Find where the given text appears and provide that cell's center as (X, Y) coordinate. 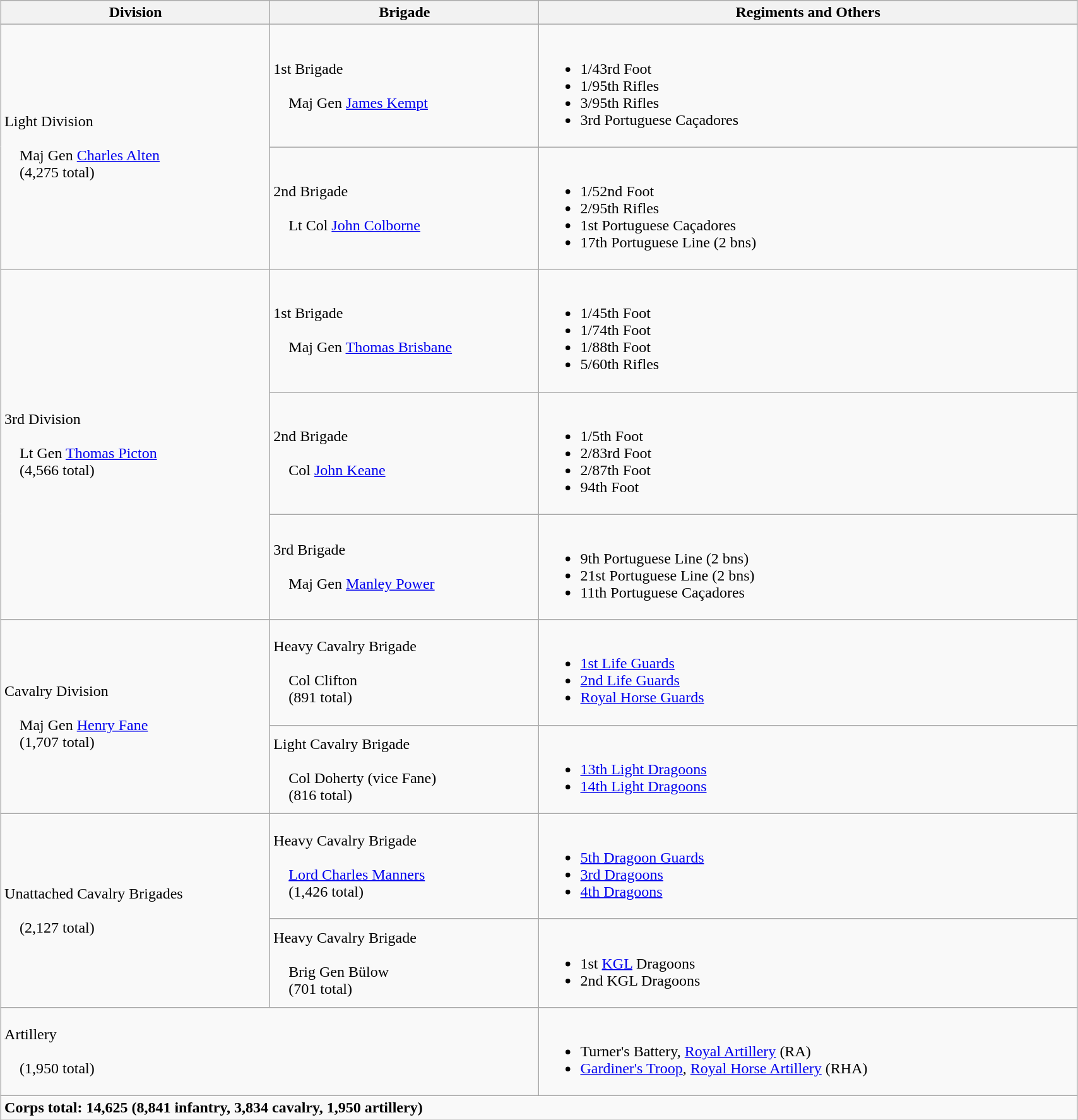
Heavy Cavalry Brigade Brig Gen Bülow (701 total) (405, 963)
Light Division Maj Gen Charles Alten (4,275 total) (136, 147)
1/45th Foot1/74th Foot1/88th Foot5/60th Rifles (808, 331)
1st Life Guards2nd Life GuardsRoyal Horse Guards (808, 673)
9th Portuguese Line (2 bns)21st Portuguese Line (2 bns)11th Portuguese Caçadores (808, 567)
2nd Brigade Col John Keane (405, 453)
Brigade (405, 13)
3rd Brigade Maj Gen Manley Power (405, 567)
Corps total: 14,625 (8,841 infantry, 3,834 cavalry, 1,950 artillery) (539, 1107)
Artillery (1,950 total) (270, 1051)
5th Dragoon Guards3rd Dragoons4th Dragoons (808, 866)
Regiments and Others (808, 13)
Heavy Cavalry Brigade Lord Charles Manners (1,426 total) (405, 866)
3rd Division Lt Gen Thomas Picton (4,566 total) (136, 444)
Turner's Battery, Royal Artillery (RA)Gardiner's Troop, Royal Horse Artillery (RHA) (808, 1051)
1/43rd Foot1/95th Rifles3/95th Rifles3rd Portuguese Caçadores (808, 86)
1st Brigade Maj Gen James Kempt (405, 86)
Heavy Cavalry Brigade Col Clifton (891 total) (405, 673)
Division (136, 13)
1st KGL Dragoons2nd KGL Dragoons (808, 963)
13th Light Dragoons14th Light Dragoons (808, 769)
1/52nd Foot2/95th Rifles1st Portuguese Caçadores17th Portuguese Line (2 bns) (808, 208)
2nd Brigade Lt Col John Colborne (405, 208)
1st Brigade Maj Gen Thomas Brisbane (405, 331)
Unattached Cavalry Brigades (2,127 total) (136, 910)
Light Cavalry Brigade Col Doherty (vice Fane) (816 total) (405, 769)
1/5th Foot2/83rd Foot2/87th Foot94th Foot (808, 453)
Cavalry Division Maj Gen Henry Fane (1,707 total) (136, 717)
